Capture the cell that displays the provided text and extract its (x, y) central coordinate. 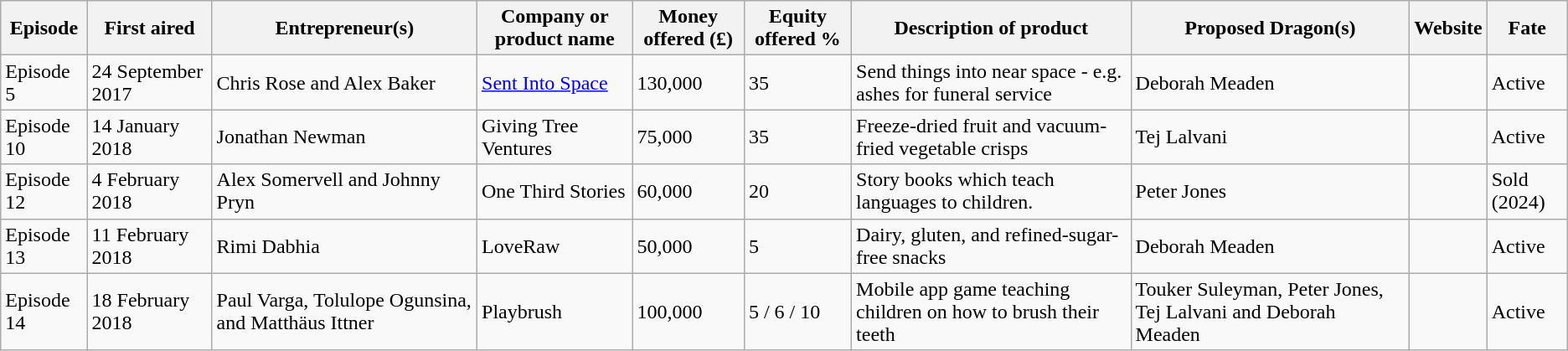
Episode 13 (44, 246)
50,000 (689, 246)
Dairy, gluten, and refined-sugar-free snacks (992, 246)
First aired (149, 28)
Episode 5 (44, 82)
Tej Lalvani (1270, 137)
Send things into near space - e.g. ashes for funeral service (992, 82)
Alex Somervell and Johnny Pryn (344, 191)
Description of product (992, 28)
Playbrush (554, 312)
Mobile app game teaching children on how to brush their teeth (992, 312)
Chris Rose and Alex Baker (344, 82)
Entrepreneur(s) (344, 28)
Jonathan Newman (344, 137)
Equity offered % (797, 28)
Episode 12 (44, 191)
18 February 2018 (149, 312)
Rimi Dabhia (344, 246)
One Third Stories (554, 191)
Episode 14 (44, 312)
Website (1448, 28)
Story books which teach languages to children. (992, 191)
Proposed Dragon(s) (1270, 28)
4 February 2018 (149, 191)
Paul Varga, Tolulope Ogunsina, and Matthäus Ittner (344, 312)
LoveRaw (554, 246)
Sent Into Space (554, 82)
5 (797, 246)
11 February 2018 (149, 246)
14 January 2018 (149, 137)
Sold (2024) (1527, 191)
Touker Suleyman, Peter Jones, Tej Lalvani and Deborah Meaden (1270, 312)
Money offered (£) (689, 28)
75,000 (689, 137)
Freeze-dried fruit and vacuum-fried vegetable crisps (992, 137)
Peter Jones (1270, 191)
Episode 10 (44, 137)
20 (797, 191)
24 September 2017 (149, 82)
130,000 (689, 82)
Fate (1527, 28)
Giving Tree Ventures (554, 137)
60,000 (689, 191)
100,000 (689, 312)
Company or product name (554, 28)
5 / 6 / 10 (797, 312)
Episode (44, 28)
